For the text-containing cell, return its midpoint in [x, y] coordinate format. 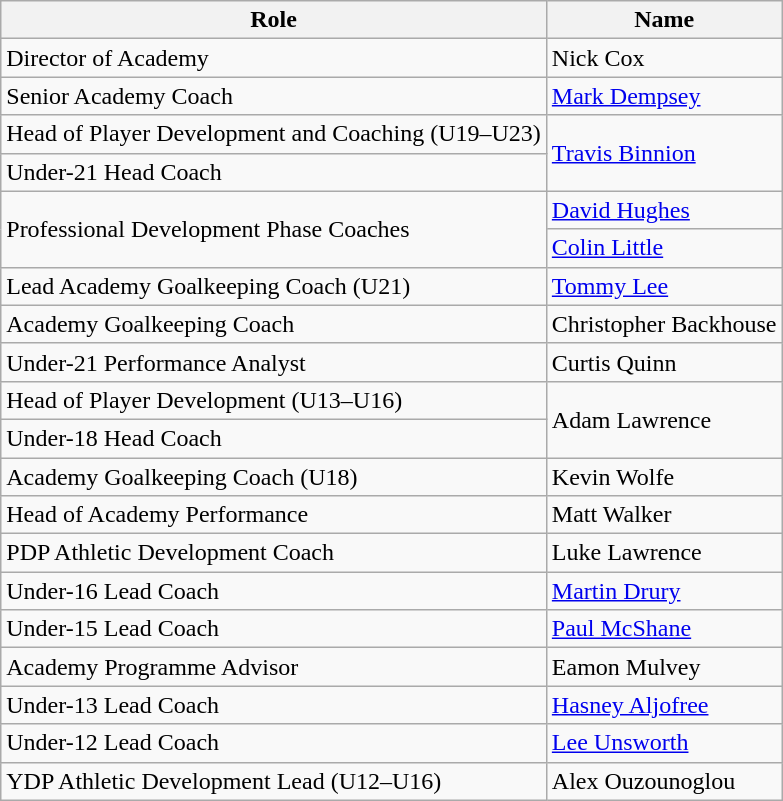
Director of Academy [274, 58]
Under-12 Lead Coach [274, 743]
Academy Goalkeeping Coach (U18) [274, 477]
Head of Academy Performance [274, 515]
Under-13 Lead Coach [274, 705]
Under-16 Lead Coach [274, 591]
David Hughes [664, 210]
Under-21 Head Coach [274, 172]
Senior Academy Coach [274, 96]
Under-15 Lead Coach [274, 629]
Adam Lawrence [664, 419]
Name [664, 20]
Lee Unsworth [664, 743]
Eamon Mulvey [664, 667]
Martin Drury [664, 591]
YDP Athletic Development Lead (U12–U16) [274, 781]
Christopher Backhouse [664, 324]
Nick Cox [664, 58]
Role [274, 20]
Curtis Quinn [664, 362]
Paul McShane [664, 629]
Alex Ouzounoglou [664, 781]
Travis Binnion [664, 153]
Hasney Aljofree [664, 705]
Mark Dempsey [664, 96]
Matt Walker [664, 515]
PDP Athletic Development Coach [274, 553]
Luke Lawrence [664, 553]
Academy Programme Advisor [274, 667]
Under-21 Performance Analyst [274, 362]
Head of Player Development and Coaching (U19–U23) [274, 134]
Academy Goalkeeping Coach [274, 324]
Kevin Wolfe [664, 477]
Tommy Lee [664, 286]
Lead Academy Goalkeeping Coach (U21) [274, 286]
Colin Little [664, 248]
Under-18 Head Coach [274, 438]
Head of Player Development (U13–U16) [274, 400]
Professional Development Phase Coaches [274, 229]
